Return the (X, Y) coordinate for the center point of the cell that contains the specified text.  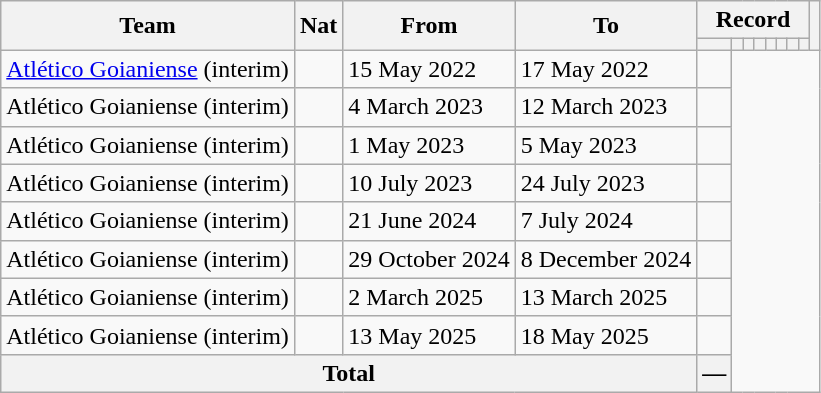
17 May 2022 (606, 69)
21 June 2024 (429, 221)
12 March 2023 (606, 107)
From (429, 26)
18 May 2025 (606, 335)
Nat (318, 26)
13 May 2025 (429, 335)
24 July 2023 (606, 183)
10 July 2023 (429, 183)
To (606, 26)
8 December 2024 (606, 259)
7 July 2024 (606, 221)
Team (148, 26)
29 October 2024 (429, 259)
1 May 2023 (429, 145)
15 May 2022 (429, 69)
13 March 2025 (606, 297)
2 March 2025 (429, 297)
Total (349, 373)
4 March 2023 (429, 107)
Record (753, 20)
— (714, 373)
5 May 2023 (606, 145)
